Search for the cell housing the specified text and yield its (X, Y) center coordinate. 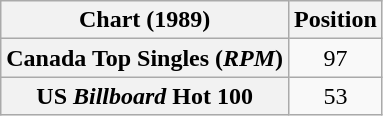
Chart (1989) (145, 20)
US Billboard Hot 100 (145, 96)
53 (336, 96)
Position (336, 20)
97 (336, 58)
Canada Top Singles (RPM) (145, 58)
